Locate the cell with the specified text and output its (x, y) center coordinate. 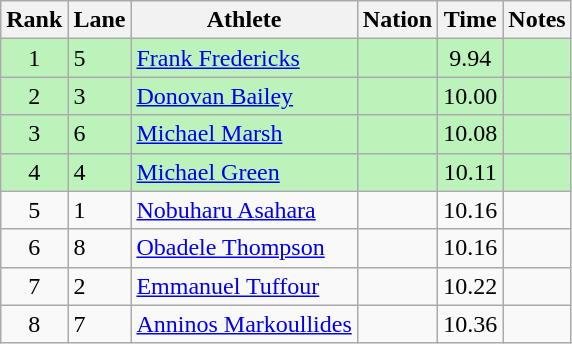
10.00 (470, 96)
9.94 (470, 58)
Athlete (244, 20)
10.08 (470, 134)
Michael Green (244, 172)
10.11 (470, 172)
Time (470, 20)
Notes (537, 20)
Emmanuel Tuffour (244, 286)
Donovan Bailey (244, 96)
10.22 (470, 286)
Nobuharu Asahara (244, 210)
Nation (397, 20)
Frank Fredericks (244, 58)
Lane (100, 20)
Michael Marsh (244, 134)
Anninos Markoullides (244, 324)
10.36 (470, 324)
Obadele Thompson (244, 248)
Rank (34, 20)
